Scan for the cell matching the given text and deliver its [X, Y] coordinate at center. 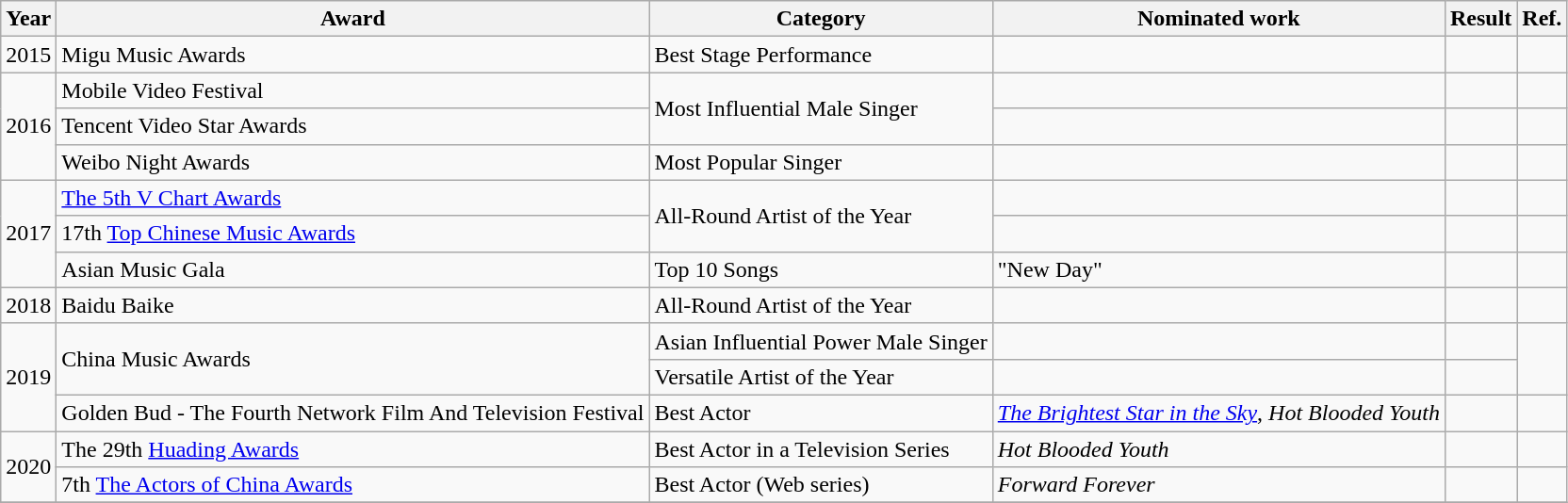
2017 [28, 234]
2016 [28, 126]
Most Popular Singer [821, 162]
2020 [28, 467]
Versatile Artist of the Year [821, 377]
Result [1480, 19]
7th The Actors of China Awards [352, 485]
The Brightest Star in the Sky, Hot Blooded Youth [1218, 413]
Baidu Baike [352, 305]
Tencent Video Star Awards [352, 126]
Hot Blooded Youth [1218, 449]
2019 [28, 377]
Nominated work [1218, 19]
The 5th V Chart Awards [352, 198]
Best Actor [821, 413]
Best Actor in a Television Series [821, 449]
Award [352, 19]
Asian Music Gala [352, 269]
Year [28, 19]
Asian Influential Power Male Singer [821, 341]
China Music Awards [352, 359]
Best Actor (Web series) [821, 485]
Golden Bud - The Fourth Network Film And Television Festival [352, 413]
2015 [28, 55]
17th Top Chinese Music Awards [352, 234]
Category [821, 19]
2018 [28, 305]
Ref. [1542, 19]
Best Stage Performance [821, 55]
Migu Music Awards [352, 55]
The 29th Huading Awards [352, 449]
"New Day" [1218, 269]
Most Influential Male Singer [821, 108]
Forward Forever [1218, 485]
Top 10 Songs [821, 269]
Mobile Video Festival [352, 90]
Weibo Night Awards [352, 162]
